Determine the [x, y] coordinate at the center of the cell enclosing the given text.  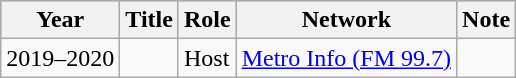
2019–2020 [60, 58]
Year [60, 20]
Note [486, 20]
Title [150, 20]
Role [207, 20]
Metro Info (FM 99.7) [346, 58]
Network [346, 20]
Host [207, 58]
